Find where the given text appears and provide that cell's center as (x, y) coordinate. 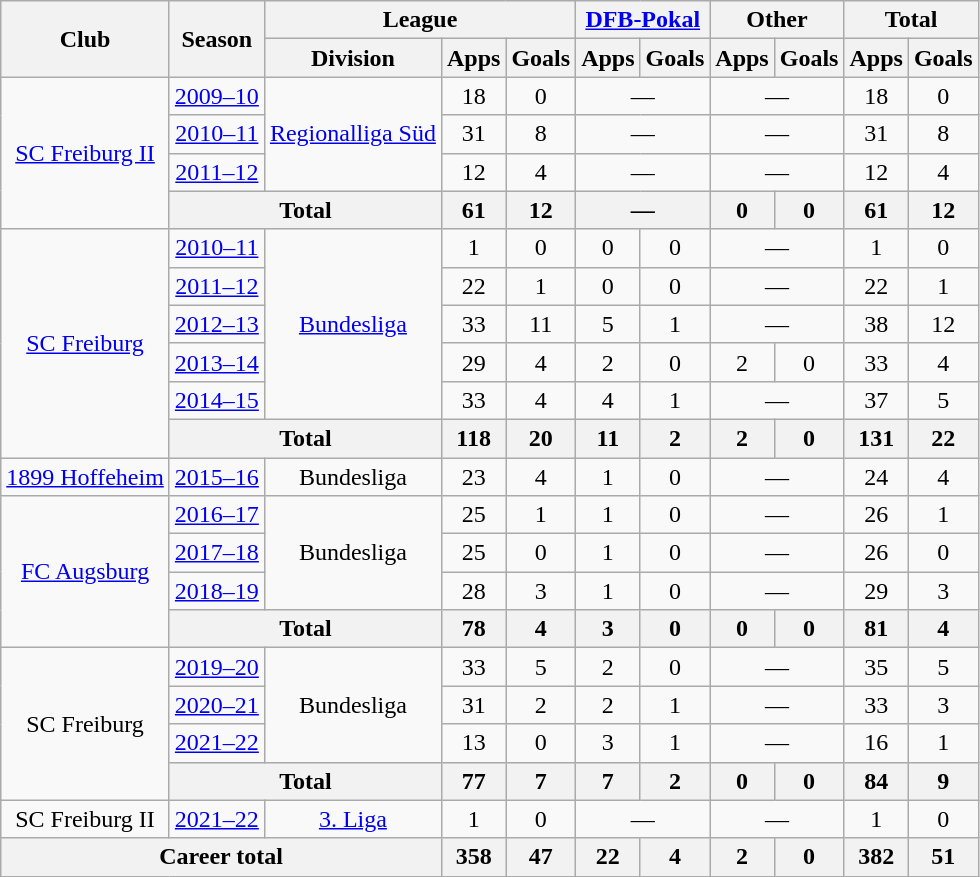
Division (352, 58)
38 (876, 324)
2014–15 (216, 400)
FC Augsburg (86, 572)
3. Liga (352, 819)
131 (876, 438)
77 (473, 781)
1899 Hoffeheim (86, 477)
81 (876, 629)
51 (943, 857)
20 (541, 438)
2017–18 (216, 553)
2012–13 (216, 324)
23 (473, 477)
9 (943, 781)
2009–10 (216, 96)
382 (876, 857)
13 (473, 743)
2018–19 (216, 591)
Career total (222, 857)
37 (876, 400)
Season (216, 39)
2016–17 (216, 515)
84 (876, 781)
2020–21 (216, 705)
Other (777, 20)
Regionalliga Süd (352, 134)
Club (86, 39)
2015–16 (216, 477)
League (420, 20)
35 (876, 667)
28 (473, 591)
2019–20 (216, 667)
DFB-Pokal (643, 20)
16 (876, 743)
118 (473, 438)
47 (541, 857)
78 (473, 629)
358 (473, 857)
24 (876, 477)
2013–14 (216, 362)
